Provide the (x, y) coordinate of the cell's center where the given text is located.  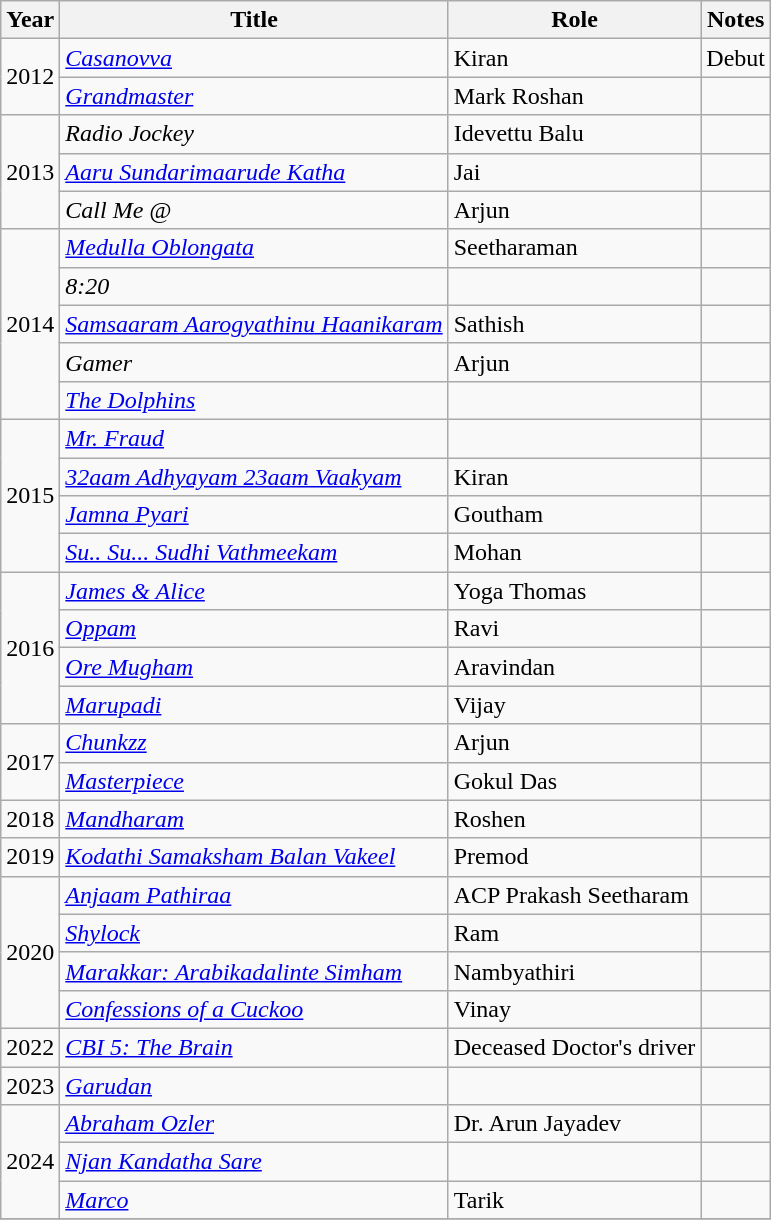
Mohan (574, 553)
Kodathi Samaksham Balan Vakeel (254, 857)
Vinay (574, 1009)
2024 (30, 1162)
Deceased Doctor's driver (574, 1047)
Abraham Ozler (254, 1124)
Marakkar: Arabikadalinte Simham (254, 971)
Marupadi (254, 705)
Ravi (574, 629)
Aravindan (574, 667)
Casanovva (254, 58)
Grandmaster (254, 96)
Jamna Pyari (254, 515)
Sathish (574, 324)
Tarik (574, 1200)
Notes (736, 20)
Su.. Su... Sudhi Vathmeekam (254, 553)
Role (574, 20)
Garudan (254, 1085)
Vijay (574, 705)
Nambyathiri (574, 971)
Njan Kandatha Sare (254, 1162)
Masterpiece (254, 781)
2022 (30, 1047)
Premod (574, 857)
Medulla Oblongata (254, 248)
James & Alice (254, 591)
Seetharaman (574, 248)
CBI 5: The Brain (254, 1047)
Mark Roshan (574, 96)
Year (30, 20)
Shylock (254, 933)
Gokul Das (574, 781)
2023 (30, 1085)
Aaru Sundarimaarude Katha (254, 172)
Ore Mugham (254, 667)
2013 (30, 172)
Ram (574, 933)
Confessions of a Cuckoo (254, 1009)
Mr. Fraud (254, 438)
Debut (736, 58)
ACP Prakash Seetharam (574, 895)
Title (254, 20)
2019 (30, 857)
Yoga Thomas (574, 591)
Gamer (254, 362)
8:20 (254, 286)
Goutham (574, 515)
32aam Adhyayam 23aam Vaakyam (254, 477)
Radio Jockey (254, 134)
2014 (30, 324)
2020 (30, 952)
2017 (30, 762)
Dr. Arun Jayadev (574, 1124)
Mandharam (254, 819)
Call Me @ (254, 210)
2016 (30, 648)
Roshen (574, 819)
Marco (254, 1200)
Anjaam Pathiraa (254, 895)
Chunkzz (254, 743)
2015 (30, 495)
The Dolphins (254, 400)
2018 (30, 819)
Idevettu Balu (574, 134)
Oppam (254, 629)
Samsaaram Aarogyathinu Haanikaram (254, 324)
Jai (574, 172)
2012 (30, 77)
